Search for the cell housing the specified text and yield its [x, y] center coordinate. 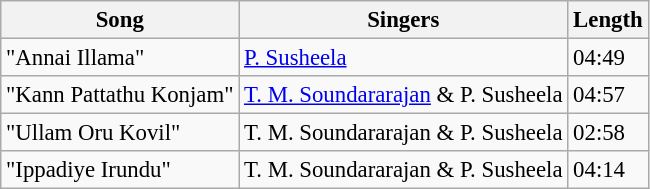
"Annai Illama" [120, 58]
04:14 [608, 170]
Length [608, 20]
02:58 [608, 133]
"Kann Pattathu Konjam" [120, 95]
"Ullam Oru Kovil" [120, 133]
04:49 [608, 58]
P. Susheela [404, 58]
"Ippadiye Irundu" [120, 170]
04:57 [608, 95]
Song [120, 20]
Singers [404, 20]
